Locate the cell with the specified text and output its [X, Y] center coordinate. 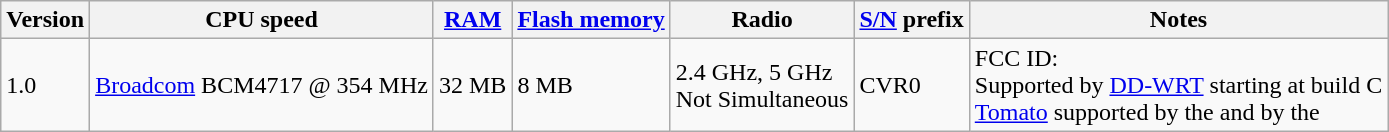
2.4 GHz, 5 GHzNot Simultaneous [762, 85]
Notes [1178, 20]
Broadcom BCM4717 @ 354 MHz [262, 85]
Flash memory [591, 20]
1.0 [46, 85]
CVR0 [912, 85]
S/N prefix [912, 20]
Version [46, 20]
CPU speed [262, 20]
RAM [472, 20]
8 MB [591, 85]
32 MB [472, 85]
Radio [762, 20]
FCC ID: Supported by DD-WRT starting at build CTomato supported by the and by the [1178, 85]
